Return (X, Y) of the center of cell containing provided text 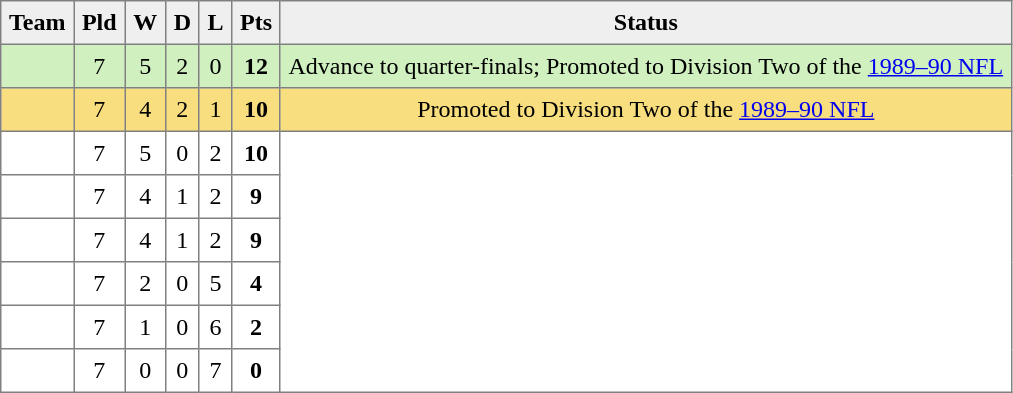
L (216, 23)
6 (216, 327)
Advance to quarter-finals; Promoted to Division Two of the 1989–90 NFL (646, 66)
Pld (100, 23)
Pts (256, 23)
Team (38, 23)
D (182, 23)
W (145, 23)
12 (256, 66)
Promoted to Division Two of the 1989–90 NFL (646, 110)
Status (646, 23)
